From the cell containing the given text, extract its center point as (X, Y) coordinate. 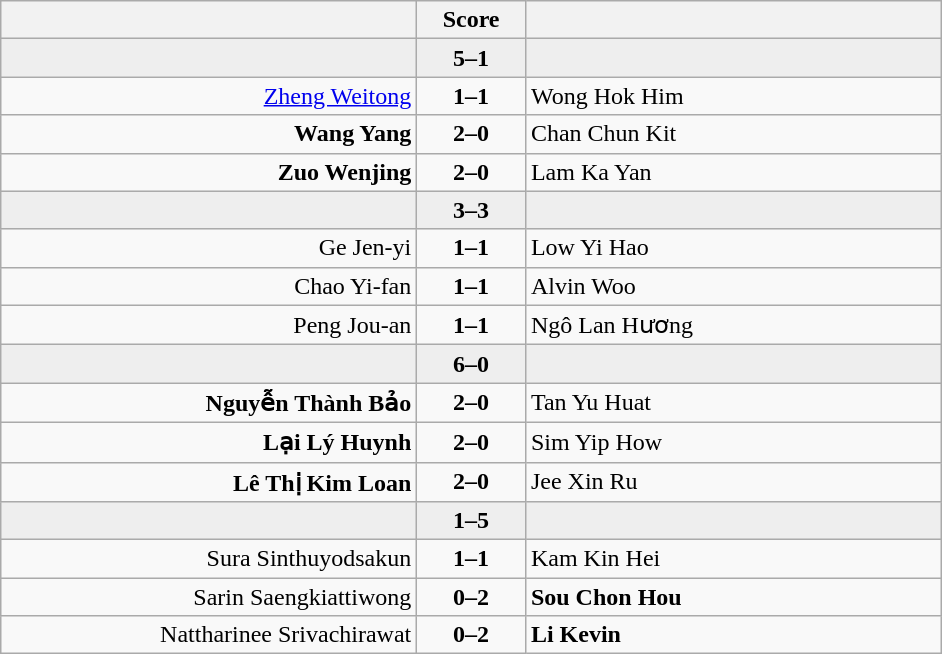
Nguyễn Thành Bảo (209, 403)
Score (472, 20)
Chao Yi-fan (209, 286)
Lê Thị Kim Loan (209, 482)
Lam Ka Yan (733, 172)
Ngô Lan Hương (733, 325)
Jee Xin Ru (733, 482)
Nattharinee Srivachirawat (209, 635)
Chan Chun Kit (733, 134)
6–0 (472, 364)
Sura Sinthuyodsakun (209, 559)
1–5 (472, 521)
Wang Yang (209, 134)
Alvin Woo (733, 286)
Low Yi Hao (733, 248)
Tan Yu Huat (733, 403)
Ge Jen-yi (209, 248)
Wong Hok Him (733, 96)
Kam Kin Hei (733, 559)
3–3 (472, 210)
Sim Yip How (733, 442)
Peng Jou-an (209, 325)
Li Kevin (733, 635)
Sarin Saengkiattiwong (209, 597)
Lại Lý Huynh (209, 442)
Zuo Wenjing (209, 172)
Zheng Weitong (209, 96)
5–1 (472, 58)
Sou Chon Hou (733, 597)
